Detect which cell encompasses the target text, then output its [x, y] center coordinate. 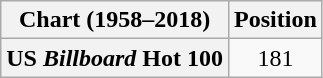
Position [276, 20]
181 [276, 58]
US Billboard Hot 100 [115, 58]
Chart (1958–2018) [115, 20]
